For the text-containing cell, return its midpoint in [x, y] coordinate format. 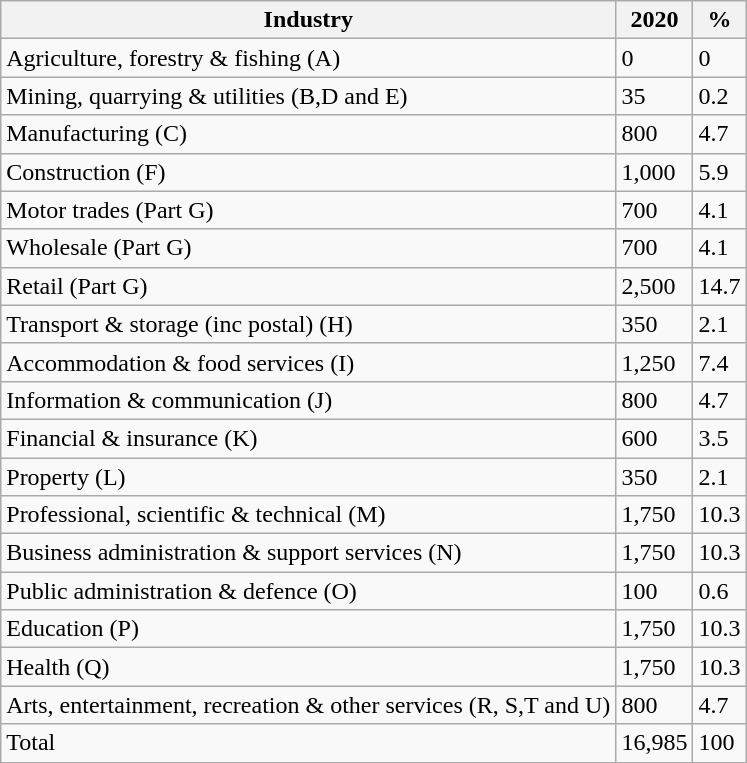
Retail (Part G) [308, 286]
Arts, entertainment, recreation & other services (R, S,T and U) [308, 705]
35 [654, 96]
Property (L) [308, 477]
Transport & storage (inc postal) (H) [308, 324]
16,985 [654, 743]
Financial & insurance (K) [308, 438]
7.4 [720, 362]
Education (P) [308, 629]
5.9 [720, 172]
Industry [308, 20]
Manufacturing (C) [308, 134]
0.6 [720, 591]
Public administration & defence (O) [308, 591]
1,000 [654, 172]
Accommodation & food services (I) [308, 362]
% [720, 20]
Agriculture, forestry & fishing (A) [308, 58]
Health (Q) [308, 667]
Construction (F) [308, 172]
0.2 [720, 96]
3.5 [720, 438]
Information & communication (J) [308, 400]
2,500 [654, 286]
1,250 [654, 362]
14.7 [720, 286]
Wholesale (Part G) [308, 248]
Mining, quarrying & utilities (B,D and E) [308, 96]
Total [308, 743]
Professional, scientific & technical (M) [308, 515]
Business administration & support services (N) [308, 553]
600 [654, 438]
2020 [654, 20]
Motor trades (Part G) [308, 210]
